Capture the cell that displays the provided text and extract its (x, y) central coordinate. 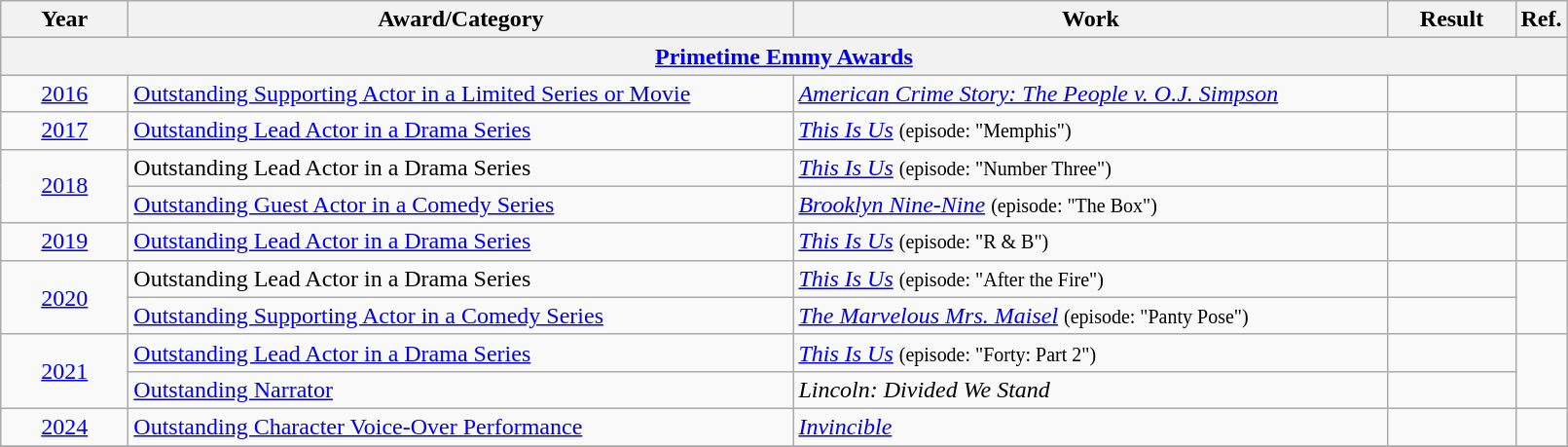
Ref. (1542, 19)
2019 (64, 242)
This Is Us (episode: "Forty: Part 2") (1090, 353)
This Is Us (episode: "Number Three") (1090, 168)
Brooklyn Nine-Nine (episode: "The Box") (1090, 205)
Outstanding Supporting Actor in a Comedy Series (461, 316)
2021 (64, 371)
2024 (64, 427)
This Is Us (episode: "R & B") (1090, 242)
Year (64, 19)
Outstanding Supporting Actor in a Limited Series or Movie (461, 93)
2017 (64, 130)
American Crime Story: The People v. O.J. Simpson (1090, 93)
2016 (64, 93)
Outstanding Guest Actor in a Comedy Series (461, 205)
Result (1452, 19)
Lincoln: Divided We Stand (1090, 390)
This Is Us (episode: "After the Fire") (1090, 279)
2018 (64, 186)
2020 (64, 297)
Award/Category (461, 19)
Primetime Emmy Awards (784, 56)
Invincible (1090, 427)
This Is Us (episode: "Memphis") (1090, 130)
Outstanding Character Voice-Over Performance (461, 427)
The Marvelous Mrs. Maisel (episode: "Panty Pose") (1090, 316)
Work (1090, 19)
Outstanding Narrator (461, 390)
